Search for the cell housing the specified text and yield its (X, Y) center coordinate. 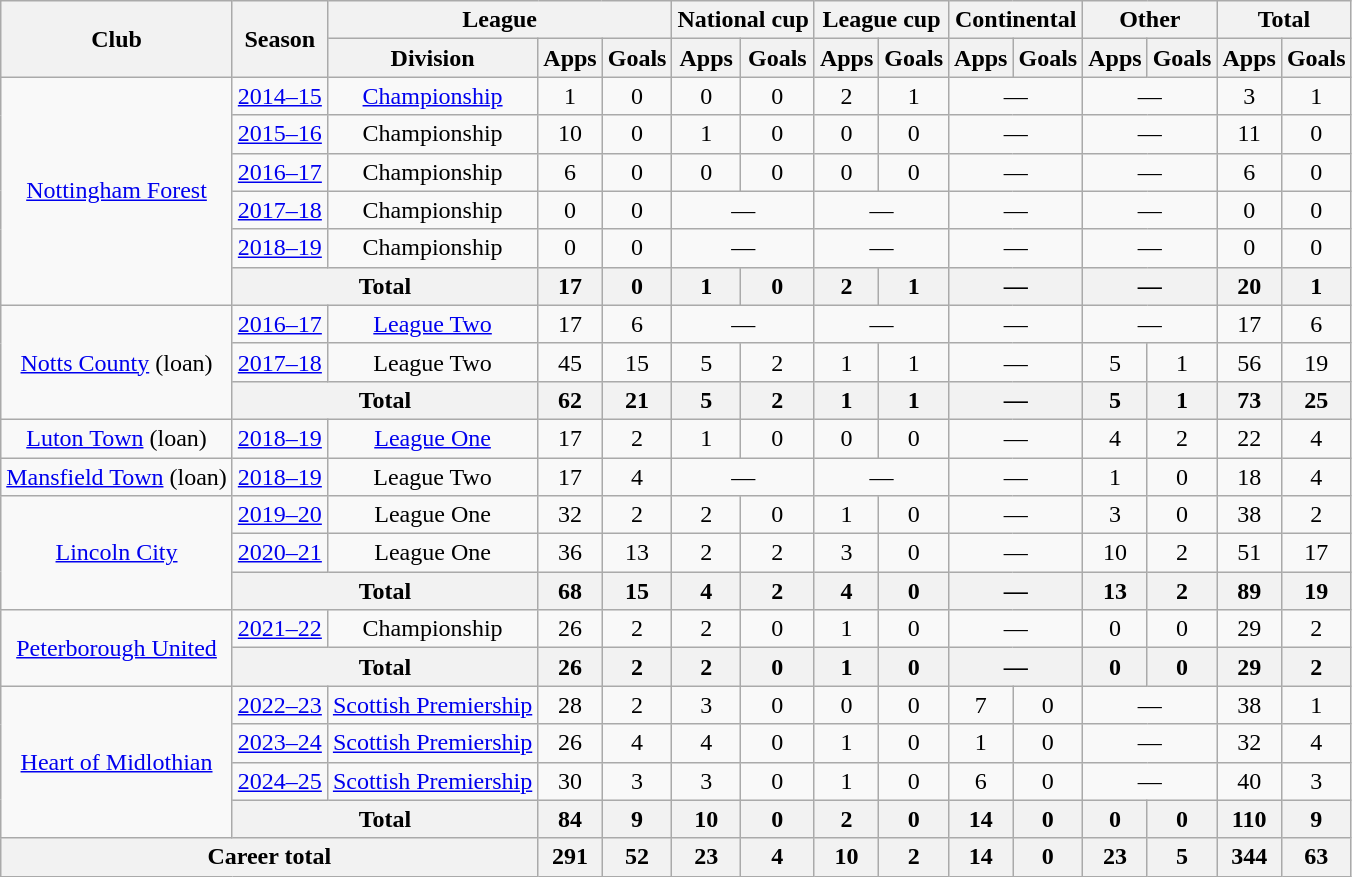
Club (117, 39)
Other (1150, 20)
Heart of Midlothian (117, 762)
Lincoln City (117, 553)
51 (1249, 553)
Peterborough United (117, 648)
Notts County (loan) (117, 362)
2014–15 (280, 96)
2019–20 (280, 515)
62 (570, 400)
League cup (881, 20)
63 (1316, 857)
40 (1249, 781)
Continental (1016, 20)
Season (280, 39)
68 (570, 591)
11 (1249, 134)
344 (1249, 857)
56 (1249, 362)
22 (1249, 438)
45 (570, 362)
2024–25 (280, 781)
7 (981, 705)
Career total (270, 857)
28 (570, 705)
30 (570, 781)
Luton Town (loan) (117, 438)
21 (637, 400)
2015–16 (280, 134)
291 (570, 857)
Nottingham Forest (117, 191)
Division (432, 58)
36 (570, 553)
18 (1249, 477)
52 (637, 857)
84 (570, 819)
2022–23 (280, 705)
League (500, 20)
2021–22 (280, 629)
2020–21 (280, 553)
25 (1316, 400)
20 (1249, 286)
89 (1249, 591)
2023–24 (280, 743)
Mansfield Town (loan) (117, 477)
110 (1249, 819)
National cup (743, 20)
73 (1249, 400)
